Identify which cell holds the provided text, then report its (x, y) central coordinate. 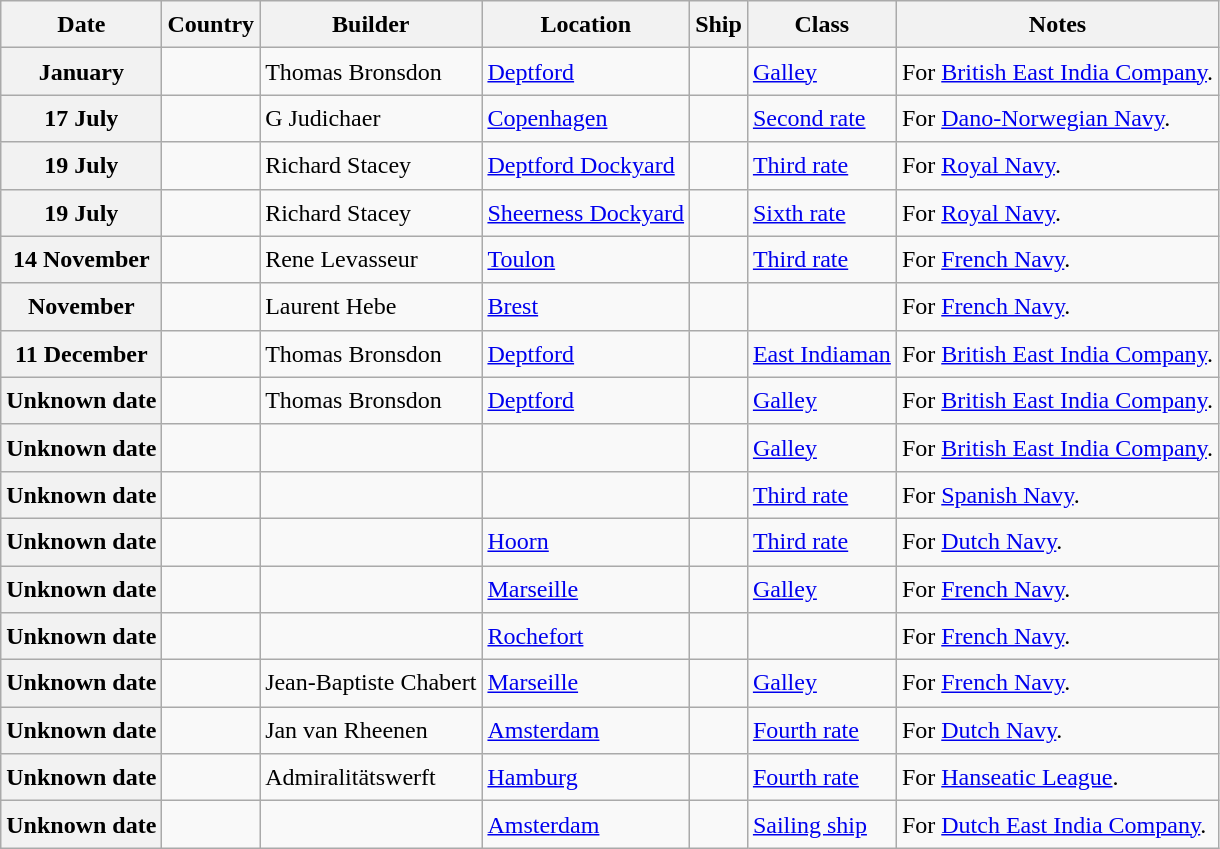
G Judichaer (371, 118)
Country (211, 24)
Hoorn (586, 542)
Toulon (586, 260)
Jan van Rheenen (371, 730)
Admiralitätswerft (371, 778)
Date (82, 24)
For Spanish Navy. (1057, 494)
Second rate (822, 118)
Class (822, 24)
November (82, 306)
Builder (371, 24)
Sixth rate (822, 212)
January (82, 72)
Location (586, 24)
14 November (82, 260)
11 December (82, 354)
17 July (82, 118)
Deptford Dockyard (586, 166)
For Dano-Norwegian Navy. (1057, 118)
Ship (719, 24)
Sailing ship (822, 824)
Notes (1057, 24)
Laurent Hebe (371, 306)
Brest (586, 306)
For Dutch East India Company. (1057, 824)
For Hanseatic League. (1057, 778)
Rochefort (586, 636)
Copenhagen (586, 118)
East Indiaman (822, 354)
Sheerness Dockyard (586, 212)
Hamburg (586, 778)
Jean-Baptiste Chabert (371, 684)
Rene Levasseur (371, 260)
